Find where the given text appears and provide that cell's center as (X, Y) coordinate. 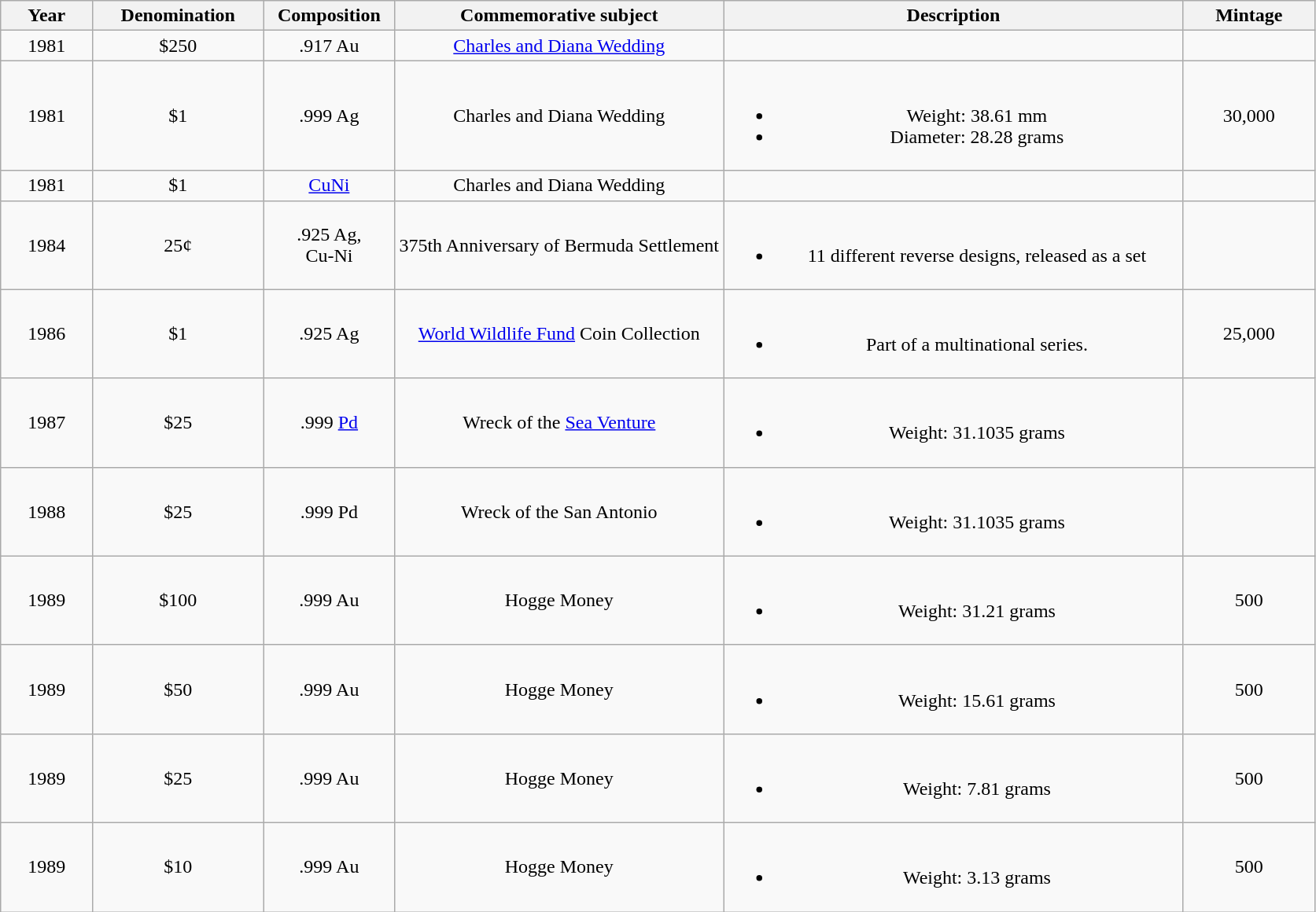
$100 (178, 601)
Weight: 3.13 grams (953, 866)
Mintage (1249, 16)
Weight: 7.81 grams (953, 778)
.917 Au (329, 46)
.925 Ag (329, 333)
Weight: 15.61 grams (953, 689)
Commemorative subject (559, 16)
Wreck of the San Antonio (559, 511)
$50 (178, 689)
CuNi (329, 186)
Part of a multinational series. (953, 333)
World Wildlife Fund Coin Collection (559, 333)
Weight: 38.61 mmDiameter: 28.28 grams (953, 116)
1988 (47, 511)
25¢ (178, 245)
30,000 (1249, 116)
.925 Ag,Cu-Ni (329, 245)
1986 (47, 333)
Denomination (178, 16)
$10 (178, 866)
25,000 (1249, 333)
Weight: 31.21 grams (953, 601)
Description (953, 16)
11 different reverse designs, released as a set (953, 245)
$250 (178, 46)
Year (47, 16)
1987 (47, 423)
Wreck of the Sea Venture (559, 423)
Composition (329, 16)
375th Anniversary of Bermuda Settlement (559, 245)
.999 Ag (329, 116)
1984 (47, 245)
